Pinpoint the cell where the given text exists, returning its (X, Y) midpoint coordinate. 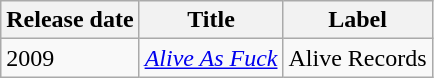
2009 (70, 58)
Title (211, 20)
Alive As Fuck (211, 58)
Alive Records (358, 58)
Label (358, 20)
Release date (70, 20)
